Find where the given text appears and provide that cell's center as (X, Y) coordinate. 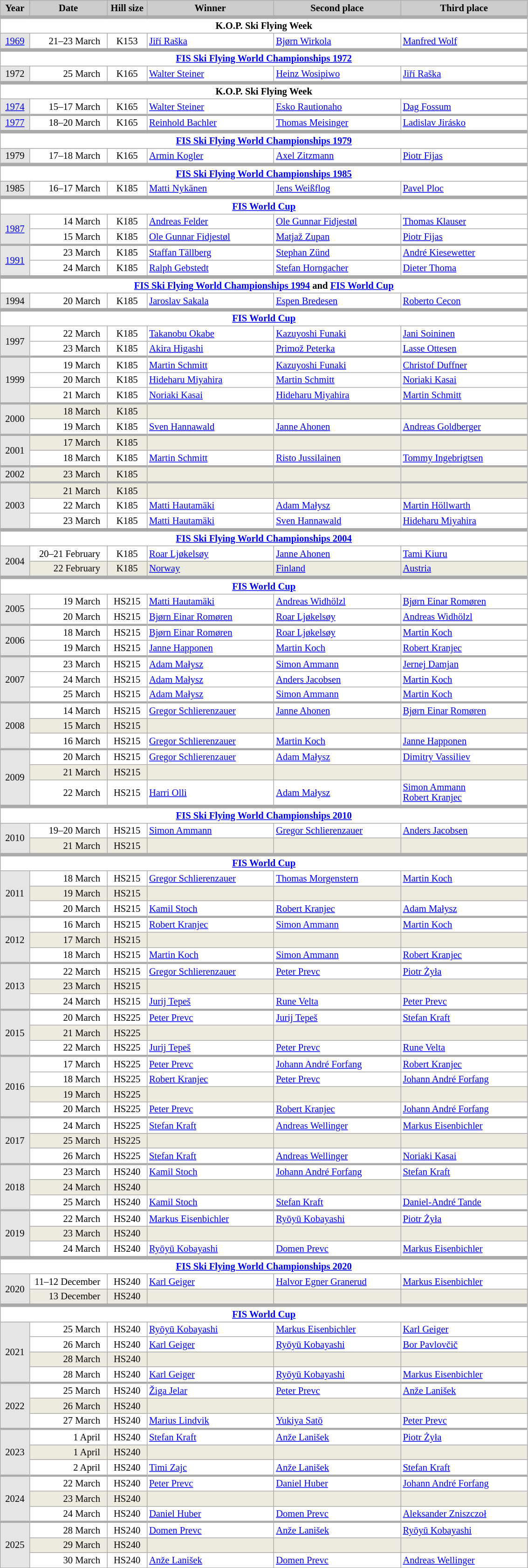
Jaroslav Sakala (210, 301)
Esko Rautionaho (337, 107)
2007 (15, 679)
Year (15, 8)
2020 (15, 1290)
Reinhold Bachler (210, 123)
18–20 March (68, 123)
FIS Ski Flying World Championships 1979 (264, 140)
Dimitry Vassiliev (464, 757)
2016 (15, 1086)
Simon Ammann Robert Kranjec (464, 793)
2017 (15, 1140)
Jani Soininen (464, 333)
Date (68, 8)
Harri Olli (210, 793)
Second place (337, 8)
André Kiesewetter (464, 252)
16–17 March (68, 189)
2015 (15, 1032)
Andreas Goldberger (464, 427)
2022 (15, 1405)
Third place (464, 8)
2 April (68, 1467)
Norway (210, 569)
Ralph Gebstedt (210, 268)
Heinz Wosipiwo (337, 75)
Manfred Wolf (464, 41)
Winner (210, 8)
Marius Lindvik (210, 1421)
FIS Ski Flying World Championships 2020 (264, 1266)
Bjørn Wirkola (337, 41)
2001 (15, 450)
17–18 March (68, 156)
30 March (68, 1560)
Takanobu Okabe (210, 333)
Daniel-André Tande (464, 1202)
Dag Fossum (464, 107)
19–20 March (68, 830)
Austria (464, 569)
2019 (15, 1233)
2021 (15, 1352)
1999 (15, 380)
Andreas Felder (210, 221)
13 December (68, 1296)
Pavel Ploc (464, 189)
FIS Ski Flying World Championships 2004 (264, 537)
11–12 December (68, 1281)
1991 (15, 261)
Armin Kogler (210, 156)
FIS Ski Flying World Championships 1994 and FIS World Cup (264, 285)
2012 (15, 940)
Staffan Tällberg (210, 252)
Matti Nykänen (210, 189)
Thomas Klauser (464, 221)
22 February (68, 569)
K153 (127, 41)
2023 (15, 1452)
Lasse Ottesen (464, 349)
2006 (15, 640)
Halvor Egner Granerud (337, 1281)
2018 (15, 1187)
Axel Zitzmann (337, 156)
1979 (15, 156)
1969 (15, 41)
Bor Pavlovčič (464, 1344)
2003 (15, 506)
Primož Peterka (337, 349)
15–17 March (68, 107)
FIS Ski Flying World Championships 1985 (264, 172)
2024 (15, 1499)
2013 (15, 986)
20–21 February (68, 553)
2004 (15, 562)
Yukiya Satō (337, 1421)
Jernej Damjan (464, 664)
Stefan Horngacher (337, 268)
Finland (337, 569)
Aleksander Zniszczoł (464, 1514)
FIS Ski Flying World Championships 1972 (264, 58)
29 March (68, 1545)
Jens Weißflog (337, 189)
27 March (68, 1421)
1977 (15, 123)
Ladislav Jirásko (464, 123)
1987 (15, 229)
Christof Duffner (464, 365)
2008 (15, 726)
1985 (15, 189)
Martin Höllwarth (464, 505)
2005 (15, 609)
Stephan Zünd (337, 252)
21–23 March (68, 41)
Tami Kiuru (464, 553)
2000 (15, 419)
FIS Ski Flying World Championships 2010 (264, 815)
Timi Zajc (210, 1467)
2002 (15, 474)
1972 (15, 75)
2025 (15, 1545)
2010 (15, 839)
Tommy Ingebrigtsen (464, 458)
2011 (15, 894)
Roberto Cecon (464, 301)
Dieter Thoma (464, 268)
Risto Jussilainen (337, 458)
Akira Higashi (210, 349)
Matjaž Zupan (337, 237)
Thomas Morgenstern (337, 878)
Hill size (127, 8)
Thomas Meisinger (337, 123)
Espen Bredesen (337, 301)
1994 (15, 301)
2009 (15, 778)
1974 (15, 107)
1997 (15, 341)
Žiga Jelar (210, 1390)
